Scan for the cell matching the given text and deliver its (x, y) coordinate at center. 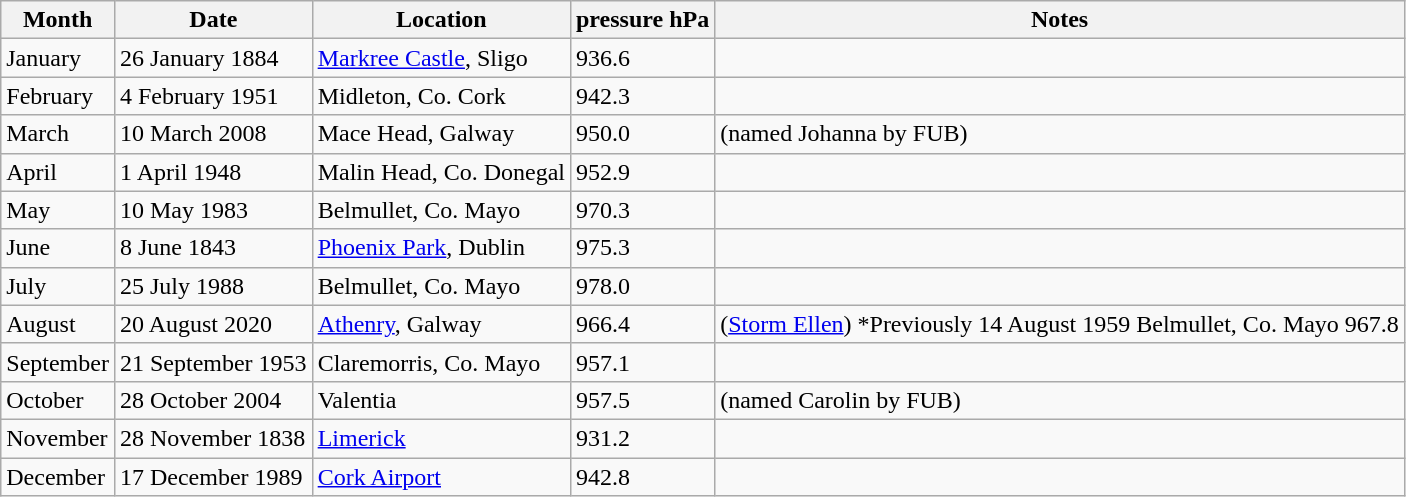
Phoenix Park, Dublin (441, 248)
Midleton, Co. Cork (441, 96)
21 September 1953 (213, 362)
970.3 (642, 210)
December (58, 477)
February (58, 96)
Month (58, 20)
931.2 (642, 438)
8 June 1843 (213, 248)
March (58, 134)
26 January 1884 (213, 58)
pressure hPa (642, 20)
4 February 1951 (213, 96)
942.3 (642, 96)
Valentia (441, 400)
May (58, 210)
942.8 (642, 477)
978.0 (642, 286)
1 April 1948 (213, 172)
28 October 2004 (213, 400)
10 May 1983 (213, 210)
July (58, 286)
June (58, 248)
952.9 (642, 172)
Claremorris, Co. Mayo (441, 362)
975.3 (642, 248)
957.1 (642, 362)
(Storm Ellen) *Previously 14 August 1959 Belmullet, Co. Mayo 967.8 (1060, 324)
Cork Airport (441, 477)
10 March 2008 (213, 134)
950.0 (642, 134)
Markree Castle, Sligo (441, 58)
Date (213, 20)
20 August 2020 (213, 324)
957.5 (642, 400)
April (58, 172)
25 July 1988 (213, 286)
January (58, 58)
Malin Head, Co. Donegal (441, 172)
17 December 1989 (213, 477)
936.6 (642, 58)
Athenry, Galway (441, 324)
Location (441, 20)
August (58, 324)
(named Johanna by FUB) (1060, 134)
966.4 (642, 324)
Notes (1060, 20)
November (58, 438)
(named Carolin by FUB) (1060, 400)
October (58, 400)
Mace Head, Galway (441, 134)
28 November 1838 (213, 438)
September (58, 362)
Limerick (441, 438)
